Detect which cell encompasses the target text, then output its [X, Y] center coordinate. 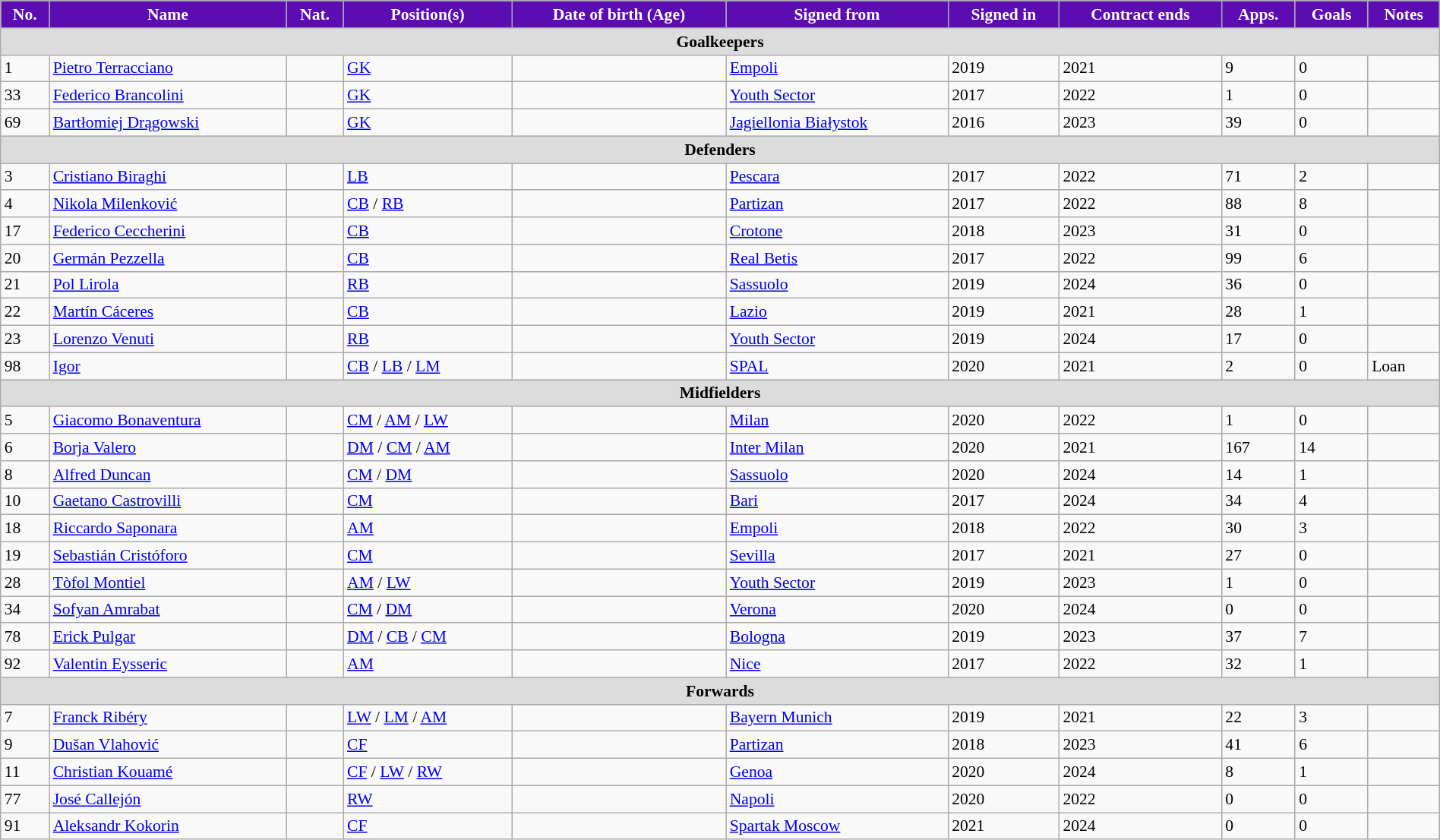
98 [25, 366]
Sevilla [837, 556]
Cristiano Biraghi [168, 177]
71 [1258, 177]
Forwards [720, 691]
99 [1258, 258]
Lorenzo Venuti [168, 339]
36 [1258, 285]
Valentin Eysseric [168, 664]
Franck Ribéry [168, 718]
69 [25, 123]
33 [25, 96]
Date of birth (Age) [618, 14]
RW [428, 799]
LW / LM / AM [428, 718]
39 [1258, 123]
10 [25, 501]
LB [428, 177]
José Callejón [168, 799]
Contract ends [1140, 14]
31 [1258, 231]
2016 [1003, 123]
Bayern Munich [837, 718]
Federico Ceccherini [168, 231]
CM / AM / LW [428, 421]
Defenders [720, 150]
Gaetano Castrovilli [168, 501]
Milan [837, 421]
Position(s) [428, 14]
Midfielders [720, 393]
Nikola Milenković [168, 204]
Riccardo Saponara [168, 529]
DM / CB / CM [428, 637]
Signed in [1003, 14]
91 [25, 826]
41 [1258, 745]
Apps. [1258, 14]
92 [25, 664]
Notes [1404, 14]
21 [25, 285]
Aleksandr Kokorin [168, 826]
Name [168, 14]
Spartak Moscow [837, 826]
CB / RB [428, 204]
Nat. [314, 14]
Verona [837, 610]
Real Betis [837, 258]
Igor [168, 366]
DM / CM / AM [428, 447]
Loan [1404, 366]
Goalkeepers [720, 42]
11 [25, 772]
167 [1258, 447]
Christian Kouamé [168, 772]
Germán Pezzella [168, 258]
5 [25, 421]
37 [1258, 637]
19 [25, 556]
30 [1258, 529]
Sofyan Amrabat [168, 610]
Bartłomiej Drągowski [168, 123]
Sebastián Cristóforo [168, 556]
Alfred Duncan [168, 475]
Tòfol Montiel [168, 583]
20 [25, 258]
88 [1258, 204]
Martín Cáceres [168, 312]
27 [1258, 556]
Pescara [837, 177]
32 [1258, 664]
No. [25, 14]
Bari [837, 501]
Pol Lirola [168, 285]
Dušan Vlahović [168, 745]
23 [25, 339]
Signed from [837, 14]
Jagiellonia Białystok [837, 123]
18 [25, 529]
Bologna [837, 637]
Giacomo Bonaventura [168, 421]
Borja Valero [168, 447]
Erick Pulgar [168, 637]
Federico Brancolini [168, 96]
Goals [1331, 14]
CB / LB / LM [428, 366]
Pietro Terracciano [168, 68]
SPAL [837, 366]
Inter Milan [837, 447]
Nice [837, 664]
78 [25, 637]
Napoli [837, 799]
77 [25, 799]
Crotone [837, 231]
CF / LW / RW [428, 772]
AM / LW [428, 583]
Genoa [837, 772]
Lazio [837, 312]
